From the cell containing the given text, extract its center point as [x, y] coordinate. 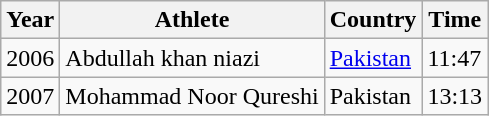
Mohammad Noor Qureshi [192, 96]
2007 [30, 96]
Time [455, 20]
2006 [30, 58]
Year [30, 20]
Athlete [192, 20]
13:13 [455, 96]
Abdullah khan niazi [192, 58]
11:47 [455, 58]
Country [373, 20]
